Locate the cell with the specified text and output its (x, y) center coordinate. 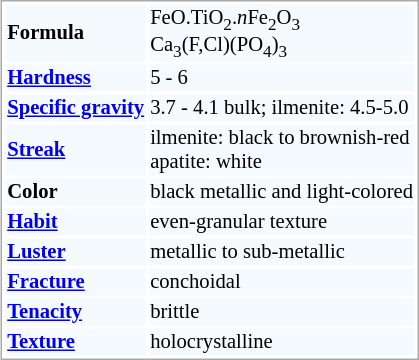
black metallic and light-colored (282, 192)
Texture (76, 342)
metallic to sub-metallic (282, 252)
Hardness (76, 78)
conchoidal (282, 282)
Habit (76, 222)
ilmenite: black to brownish-redapatite: white (282, 150)
5 - 6 (282, 78)
FeO.TiO2.nFe2O3Ca3(F,Cl)(PO4)3 (282, 32)
Tenacity (76, 312)
brittle (282, 312)
Color (76, 192)
even-granular texture (282, 222)
Luster (76, 252)
holocrystalline (282, 342)
Fracture (76, 282)
Formula (76, 32)
Streak (76, 150)
3.7 - 4.1 bulk; ilmenite: 4.5-5.0 (282, 108)
Specific gravity (76, 108)
